Find where the given text appears and provide that cell's center as (X, Y) coordinate. 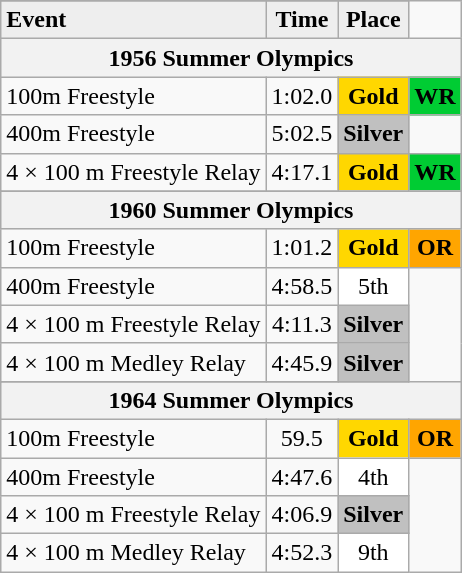
4:11.3 (302, 324)
4:52.3 (302, 553)
Place (374, 20)
1:01.2 (302, 248)
4:45.9 (302, 362)
4:06.9 (302, 515)
1964 Summer Olympics (231, 400)
Event (134, 20)
4:17.1 (302, 172)
4:47.6 (302, 477)
5:02.5 (302, 134)
5th (374, 286)
1960 Summer Olympics (231, 210)
1956 Summer Olympics (231, 58)
1:02.0 (302, 96)
4:58.5 (302, 286)
4th (374, 477)
Time (302, 20)
9th (374, 553)
59.5 (302, 438)
